Find where the given text appears and provide that cell's center as (X, Y) coordinate. 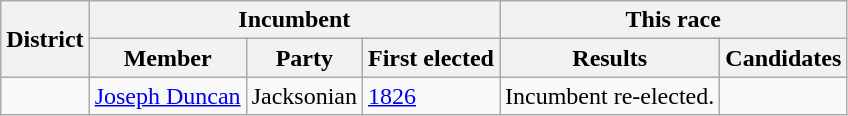
Incumbent re-elected. (610, 96)
Party (304, 58)
Member (168, 58)
Joseph Duncan (168, 96)
This race (674, 20)
Jacksonian (304, 96)
Incumbent (294, 20)
1826 (432, 96)
District (45, 39)
Results (610, 58)
First elected (432, 58)
Candidates (784, 58)
